Determine the [X, Y] coordinate at the center of the cell enclosing the given text.  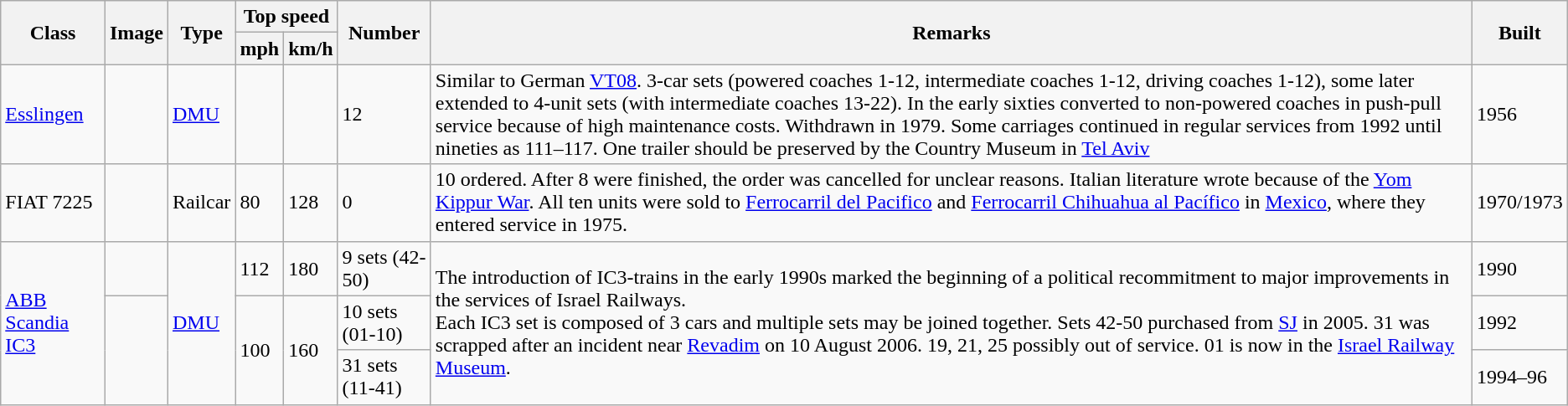
Number [384, 33]
10 sets (01-10) [384, 323]
160 [311, 350]
0 [384, 203]
Class [54, 33]
km/h [311, 49]
128 [311, 203]
1970/1973 [1519, 203]
Remarks [952, 33]
FIAT 7225 [54, 203]
Type [201, 33]
1992 [1519, 323]
80 [260, 203]
ABB Scandia IC3 [54, 323]
12 [384, 114]
180 [311, 268]
Built [1519, 33]
9 sets (42-50) [384, 268]
Esslingen [54, 114]
1956 [1519, 114]
31 sets (11-41) [384, 377]
1990 [1519, 268]
112 [260, 268]
100 [260, 350]
1994–96 [1519, 377]
mph [260, 49]
Top speed [286, 17]
Image [136, 33]
Railcar [201, 203]
